Determine the [X, Y] coordinate at the center of the cell enclosing the given text.  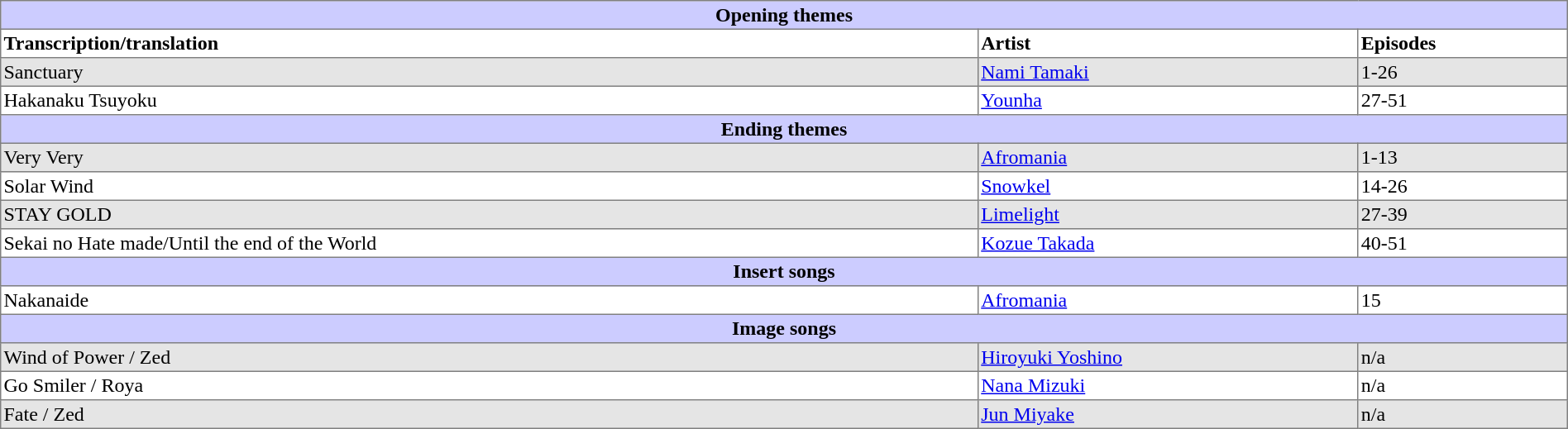
1-26 [1462, 72]
Jun Miyake [1168, 414]
Transcription/translation [490, 43]
1-13 [1462, 157]
Sekai no Hate made/Until the end of the World [490, 243]
Go Smiler / Roya [490, 385]
Younha [1168, 100]
Nakanaide [490, 300]
Nami Tamaki [1168, 72]
Ending themes [784, 129]
15 [1462, 300]
Image songs [784, 328]
Solar Wind [490, 186]
Hiroyuki Yoshino [1168, 357]
Limelight [1168, 214]
Fate / Zed [490, 414]
Insert songs [784, 271]
STAY GOLD [490, 214]
Hakanaku Tsuyoku [490, 100]
Wind of Power / Zed [490, 357]
Snowkel [1168, 186]
Nana Mizuki [1168, 385]
Very Very [490, 157]
14-26 [1462, 186]
Episodes [1462, 43]
Artist [1168, 43]
40-51 [1462, 243]
Sanctuary [490, 72]
Kozue Takada [1168, 243]
27-39 [1462, 214]
Opening themes [784, 15]
27-51 [1462, 100]
